Output the (x, y) coordinate of the center of the cell containing the given text.  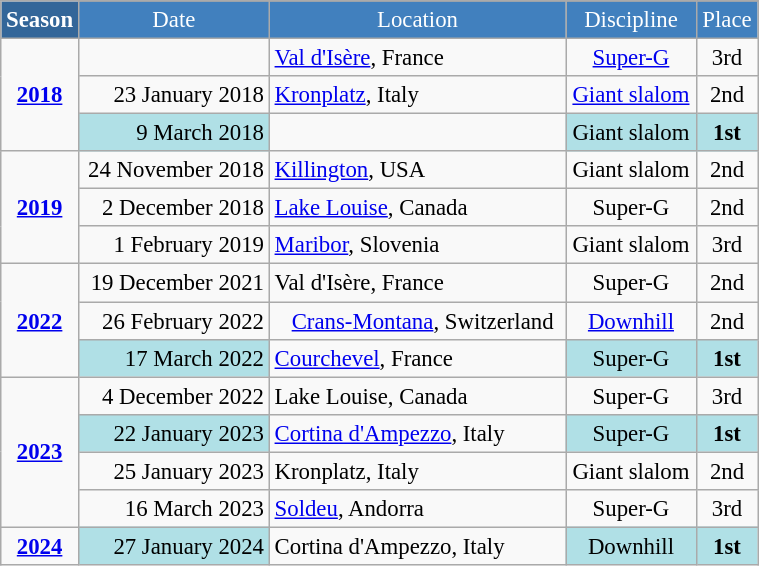
2 December 2018 (174, 208)
26 February 2022 (174, 321)
Courchevel, France (417, 358)
Crans-Montana, Switzerland (417, 321)
16 March 2023 (174, 509)
2024 (40, 546)
Soldeu, Andorra (417, 509)
Maribor, Slovenia (417, 245)
9 March 2018 (174, 133)
2018 (40, 96)
Date (174, 20)
25 January 2023 (174, 471)
2019 (40, 208)
Location (417, 20)
2022 (40, 320)
2023 (40, 452)
4 December 2022 (174, 396)
1 February 2019 (174, 245)
Place (726, 20)
24 November 2018 (174, 170)
Killington, USA (417, 170)
Season (40, 20)
27 January 2024 (174, 546)
23 January 2018 (174, 95)
22 January 2023 (174, 433)
17 March 2022 (174, 358)
19 December 2021 (174, 283)
Discipline (632, 20)
